Return [x, y] of the center of cell containing provided text 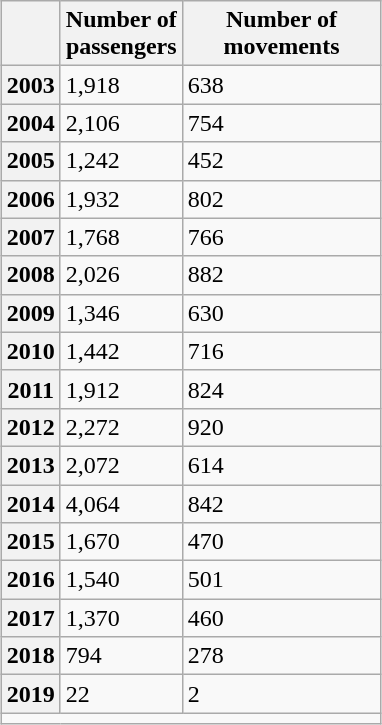
2,106 [121, 123]
2010 [30, 351]
2012 [30, 427]
2,072 [121, 465]
Number ofpassengers [121, 34]
2,272 [121, 427]
501 [282, 580]
2005 [30, 161]
842 [282, 503]
1,442 [121, 351]
638 [282, 85]
2013 [30, 465]
716 [282, 351]
2018 [30, 656]
824 [282, 389]
882 [282, 275]
2014 [30, 503]
4,064 [121, 503]
Number ofmovements [282, 34]
2009 [30, 313]
630 [282, 313]
2016 [30, 580]
802 [282, 199]
1,242 [121, 161]
614 [282, 465]
1,370 [121, 618]
1,768 [121, 237]
2015 [30, 542]
22 [121, 694]
2008 [30, 275]
2019 [30, 694]
470 [282, 542]
2011 [30, 389]
1,912 [121, 389]
1,346 [121, 313]
2006 [30, 199]
278 [282, 656]
2007 [30, 237]
2004 [30, 123]
2017 [30, 618]
920 [282, 427]
452 [282, 161]
2003 [30, 85]
766 [282, 237]
1,932 [121, 199]
1,670 [121, 542]
2,026 [121, 275]
1,918 [121, 85]
2 [282, 694]
754 [282, 123]
794 [121, 656]
460 [282, 618]
1,540 [121, 580]
